Capture the cell that displays the provided text and extract its (x, y) central coordinate. 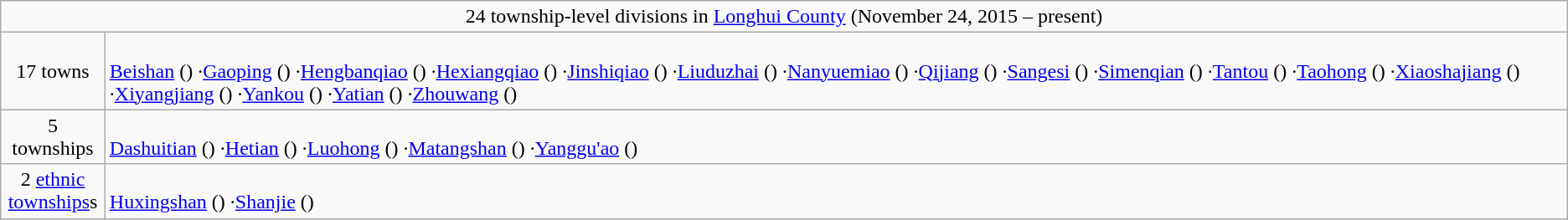
24 township-level divisions in Longhui County (November 24, 2015 – present) (784, 17)
17 towns (54, 71)
5 townships (54, 137)
Huxingshan () ·Shanjie () (836, 191)
Dashuitian () ·Hetian () ·Luohong () ·Matangshan () ·Yanggu'ao () (836, 137)
2 ethnic townshipss (54, 191)
